Provide the (X, Y) coordinate of the cell's center where the given text is located.  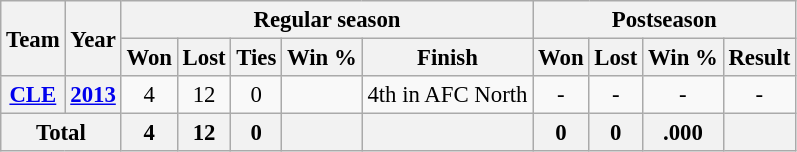
Year (93, 38)
4th in AFC North (448, 95)
CLE (33, 95)
Team (33, 38)
Ties (256, 58)
.000 (683, 133)
2013 (93, 95)
Result (760, 58)
Regular season (327, 20)
Finish (448, 58)
Total (61, 133)
Postseason (664, 20)
